Provide the (x, y) coordinate of the cell's center where the given text is located.  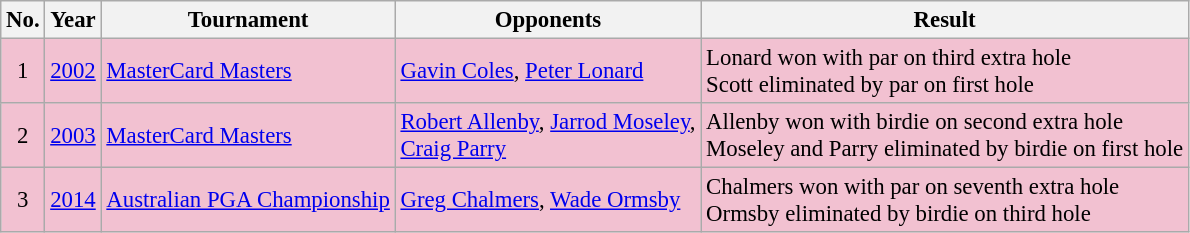
Allenby won with birdie on second extra holeMoseley and Parry eliminated by birdie on first hole (945, 136)
2014 (73, 200)
Chalmers won with par on seventh extra holeOrmsby eliminated by birdie on third hole (945, 200)
2003 (73, 136)
Robert Allenby, Jarrod Moseley, Craig Parry (548, 136)
Greg Chalmers, Wade Ormsby (548, 200)
Year (73, 20)
No. (23, 20)
2002 (73, 72)
Opponents (548, 20)
3 (23, 200)
Lonard won with par on third extra holeScott eliminated by par on first hole (945, 72)
2 (23, 136)
Result (945, 20)
Gavin Coles, Peter Lonard (548, 72)
Tournament (248, 20)
1 (23, 72)
Australian PGA Championship (248, 200)
